Determine the (X, Y) coordinate at the center of the cell enclosing the given text.  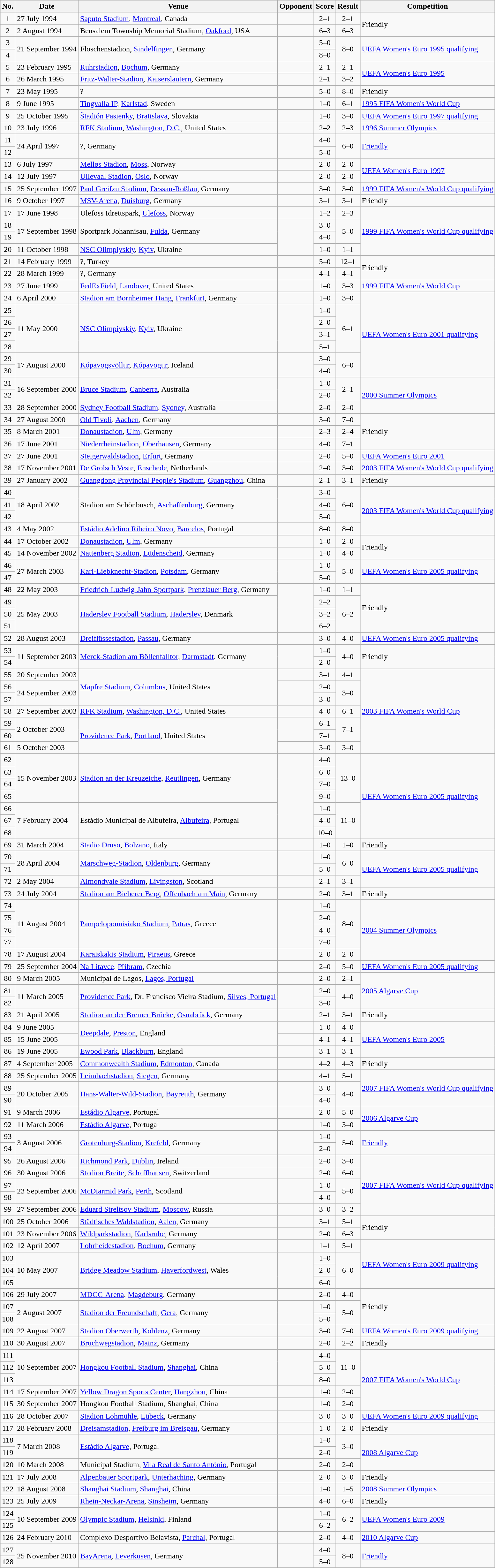
20 (8, 249)
Stadion am Bornheimer Hang, Frankfurt, Germany (178, 298)
17 August 2000 (47, 365)
68 (8, 833)
6 (8, 79)
Karl-Liebknecht-Stadion, Potsdam, Germany (178, 572)
10 September 2007 (47, 1367)
2 October 2003 (47, 729)
10 (8, 128)
Stadion Oberwerth, Koblenz, Germany (178, 1331)
Ruhrstadion, Bochum, Germany (178, 67)
5 (8, 67)
2 August 2007 (47, 1313)
2007 FIFA Women's World Cup (428, 1380)
9 October 1997 (47, 201)
3 (8, 43)
44 (8, 541)
30 (8, 371)
46 (8, 565)
27 August 2000 (47, 420)
22 May 2003 (47, 590)
25 September 1997 (47, 189)
11 (8, 140)
20 October 2005 (47, 1094)
58 (8, 711)
4 (8, 55)
Sydney Football Stadium, Sydney, Australia (178, 407)
5 October 2003 (47, 748)
2008 Algarve Cup (428, 1452)
2 (8, 31)
Olympic Stadium, Helsinki, Finland (178, 1519)
2006 Algarve Cup (428, 1118)
74 (8, 905)
65 (8, 796)
2 May 2004 (47, 881)
94 (8, 1149)
Hans-Walter-Wild-Stadion, Bayreuth, Germany (178, 1094)
28 April 2004 (47, 863)
69 (8, 845)
Grotenburg-Stadion, Krefeld, Germany (178, 1143)
85 (8, 1039)
113 (8, 1380)
95 (8, 1161)
Stadion am Schönbusch, Aschaffenburg, Germany (178, 504)
24 (8, 298)
Na Litavce, Příbram, Czechia (178, 966)
9–0 (325, 796)
90 (8, 1100)
Dreiflüssestadion, Passau, Germany (178, 638)
20 September 2003 (47, 675)
75 (8, 918)
53 (8, 650)
Bruce Stadium, Canberra, Australia (178, 389)
27 July 1994 (47, 19)
37 (8, 456)
30 August 2006 (47, 1173)
112 (8, 1367)
24 July 2004 (47, 893)
1996 Summer Olympics (428, 128)
Stadion der Freundschaft, Gera, Germany (178, 1313)
126 (8, 1538)
Nattenberg Stadion, Lüdenscheid, Germany (178, 553)
Merck-Stadion am Böllenfalltor, Darmstadt, Germany (178, 656)
97 (8, 1185)
De Grolsch Veste, Enschede, Netherlands (178, 468)
28 August 2003 (47, 638)
64 (8, 784)
110 (8, 1343)
27 (8, 334)
25 October 2006 (47, 1222)
Bruchwegstadion, Mainz, Germany (178, 1343)
2003 FIFA Women's World Cup (428, 711)
124 (8, 1513)
?, Turkey (178, 261)
19 (8, 237)
Almondvale Stadium, Livingston, Scotland (178, 881)
Ullevaal Stadion, Oslo, Norway (178, 177)
Marschweg-Stadion, Oldenburg, Germany (178, 863)
6 April 2000 (47, 298)
22 August 2007 (47, 1331)
8 March 2001 (47, 432)
57 (8, 699)
27 September 2003 (47, 711)
Old Tivoli, Aachen, Germany (178, 420)
61 (8, 748)
23 July 1996 (47, 128)
84 (8, 1027)
43 (8, 529)
9 June 2005 (47, 1027)
Haderslev Football Stadium, Haderslev, Denmark (178, 614)
7 (8, 91)
15 (8, 189)
25 May 2003 (47, 614)
27 June 1999 (47, 286)
2004 Summer Olympics (428, 930)
8 (8, 103)
UEFA Women's Euro 2001 (428, 456)
29 July 2007 (47, 1294)
67 (8, 821)
33 (8, 407)
32 (8, 395)
Stadion Breite, Schaffhausen, Switzerland (178, 1173)
88 (8, 1076)
Dreisamstadion, Freiburg im Breisgau, Germany (178, 1428)
UEFA Women's Euro 1997 qualifying (428, 116)
17 July 2008 (47, 1477)
10 May 2007 (47, 1270)
35 (8, 432)
47 (8, 578)
UEFA Women's Euro 2005 (428, 1039)
29 (8, 359)
Providence Park, Dr. Francisco Vieira Stadium, Silves, Portugal (178, 997)
16 September 2000 (47, 389)
122 (8, 1489)
109 (8, 1331)
Shanghai Stadium, Shanghai, China (178, 1489)
4 September 2005 (47, 1064)
Rhein-Neckar-Arena, Sinsheim, Germany (178, 1501)
2010 Algarve Cup (428, 1538)
Sportpark Johannisau, Fulda, Germany (178, 231)
Mapfre Stadium, Columbus, United States (178, 687)
17 September 1998 (47, 231)
? (178, 91)
117 (8, 1428)
UEFA Women's Euro 2009 (428, 1519)
81 (8, 991)
Venue (178, 6)
FedExField, Landover, United States (178, 286)
11 August 2004 (47, 924)
12 April 2007 (47, 1246)
93 (8, 1137)
22 (8, 274)
1–2 (325, 213)
54 (8, 663)
18 April 2002 (47, 504)
Bridge Meadow Stadium, Haverfordwest, Wales (178, 1270)
116 (8, 1416)
25 September 2005 (47, 1076)
2005 Algarve Cup (428, 991)
Opponent (296, 6)
2008 Summer Olympics (428, 1489)
108 (8, 1319)
15 November 2003 (47, 778)
38 (8, 468)
24 September 2003 (47, 693)
106 (8, 1294)
24 April 1997 (47, 146)
107 (8, 1307)
28 September 2000 (47, 407)
63 (8, 772)
80 (8, 979)
Date (47, 6)
23 September 2006 (47, 1191)
128 (8, 1562)
9 March 2005 (47, 979)
99 (8, 1209)
111 (8, 1355)
27 January 2002 (47, 480)
23 February 1995 (47, 67)
121 (8, 1477)
1999 FIFA Women's World Cup (428, 286)
62 (8, 760)
30 September 2007 (47, 1404)
Stadion an der Kreuzeiche, Reutlingen, Germany (178, 778)
UEFA Women's Euro 2001 qualifying (428, 334)
17 (8, 213)
Stadion Lohmühle, Lübeck, Germany (178, 1416)
9 June 1995 (47, 103)
1–5 (348, 1489)
15 June 2005 (47, 1039)
96 (8, 1173)
11 May 2000 (47, 328)
25 July 2009 (47, 1501)
Niederrheinstadion, Oberhausen, Germany (178, 444)
3–3 (348, 286)
6 July 1997 (47, 164)
7 February 2004 (47, 821)
2–4 (348, 432)
Complexo Desportivo Belavista, Parchal, Portugal (178, 1538)
83 (8, 1015)
82 (8, 1003)
27 September 2006 (47, 1209)
17 June 2001 (47, 444)
17 June 1998 (47, 213)
Stadion am Bieberer Berg, Offenbach am Main, Germany (178, 893)
13 (8, 164)
120 (8, 1465)
23 May 1995 (47, 91)
2 August 1994 (47, 31)
Result (348, 6)
77 (8, 942)
1 (8, 19)
17 October 2002 (47, 541)
28 (8, 346)
McDiarmid Park, Perth, Scotland (178, 1191)
Guangdong Provincial People's Stadium, Guangzhou, China (178, 480)
1995 FIFA Women's World Cup (428, 103)
Friedrich-Ludwig-Jahn-Sportpark, Prenzlauer Berg, Germany (178, 590)
3 August 2006 (47, 1143)
Städtisches Waldstadion, Aalen, Germany (178, 1222)
100 (8, 1222)
17 November 2001 (47, 468)
127 (8, 1550)
10 March 2008 (47, 1465)
14 (8, 177)
18 (8, 225)
10 September 2009 (47, 1519)
Melløs Stadion, Moss, Norway (178, 164)
17 September 2007 (47, 1392)
26 (8, 322)
Bensalem Township Memorial Stadium, Oakford, USA (178, 31)
70 (8, 857)
31 (8, 383)
Ulefoss Idrettspark, Ulefoss, Norway (178, 213)
23 (8, 286)
27 March 2003 (47, 572)
49 (8, 602)
26 August 2006 (47, 1161)
21 (8, 261)
114 (8, 1392)
Commonwealth Stadium, Edmonton, Canada (178, 1064)
31 March 2004 (47, 845)
Score (325, 6)
86 (8, 1051)
Wildparkstadion, Karlsruhe, Germany (178, 1234)
48 (8, 590)
28 February 2008 (47, 1428)
26 March 1995 (47, 79)
11 September 2003 (47, 656)
UEFA Women's Euro 1997 (428, 170)
39 (8, 480)
4–3 (348, 1064)
UEFA Women's Euro 1995 qualifying (428, 49)
101 (8, 1234)
MDCC-Arena, Magdeburg, Germany (178, 1294)
25 (8, 310)
12 July 1997 (47, 177)
11 March 2006 (47, 1124)
14 November 2002 (47, 553)
60 (8, 735)
21 September 1994 (47, 49)
34 (8, 420)
78 (8, 954)
Karaiskakis Stadium, Piraeus, Greece (178, 954)
11 October 1998 (47, 249)
119 (8, 1452)
28 October 2007 (47, 1416)
UEFA Women's Euro 1995 (428, 73)
115 (8, 1404)
118 (8, 1440)
Fritz-Walter-Stadion, Kaiserslautern, Germany (178, 79)
19 June 2005 (47, 1051)
92 (8, 1124)
45 (8, 553)
24 February 2010 (47, 1538)
Kópavogsvöllur, Kópavogur, Iceland (178, 365)
17 August 2004 (47, 954)
Competition (428, 6)
71 (8, 869)
52 (8, 638)
87 (8, 1064)
16 (8, 201)
No. (8, 6)
Floschenstadion, Sindelfingen, Germany (178, 49)
59 (8, 723)
104 (8, 1270)
Štadión Pasienky, Bratislava, Slovakia (178, 116)
Municipal Stadium, Vila Real de Santo António, Portugal (178, 1465)
103 (8, 1258)
MSV-Arena, Duisburg, Germany (178, 201)
14 February 1999 (47, 261)
42 (8, 517)
12–1 (348, 261)
25 November 2010 (47, 1556)
91 (8, 1112)
50 (8, 614)
55 (8, 675)
27 June 2001 (47, 456)
Stadion an der Bremer Brücke, Osnabrück, Germany (178, 1015)
30 August 2007 (47, 1343)
11 March 2005 (47, 997)
Lohrheidestadion, Bochum, Germany (178, 1246)
Ewood Park, Blackburn, England (178, 1051)
10–0 (325, 833)
40 (8, 492)
Saputo Stadium, Montreal, Canada (178, 19)
9 (8, 116)
56 (8, 687)
28 March 1999 (47, 274)
25 October 1995 (47, 116)
7 March 2008 (47, 1446)
Estádio Adelino Ribeiro Novo, Barcelos, Portugal (178, 529)
Leimbachstadion, Siegen, Germany (178, 1076)
Richmond Park, Dublin, Ireland (178, 1161)
79 (8, 966)
Alpenbauer Sportpark, Unterhaching, Germany (178, 1477)
123 (8, 1501)
BayArena, Leverkusen, Germany (178, 1556)
13–0 (348, 778)
105 (8, 1282)
89 (8, 1088)
66 (8, 808)
102 (8, 1246)
73 (8, 893)
12 (8, 152)
Pampeloponnisiako Stadium, Patras, Greece (178, 924)
Stadio Druso, Bolzano, Italy (178, 845)
76 (8, 930)
98 (8, 1197)
23 November 2006 (47, 1234)
Steigerwaldstadion, Erfurt, Germany (178, 456)
51 (8, 626)
18 August 2008 (47, 1489)
Tingvalla IP, Karlstad, Sweden (178, 103)
4 May 2002 (47, 529)
Estádio Municipal de Albufeira, Albufeira, Portugal (178, 821)
36 (8, 444)
Providence Park, Portland, United States (178, 735)
9 March 2006 (47, 1112)
2000 Summer Olympics (428, 395)
41 (8, 504)
Deepdale, Preston, England (178, 1033)
125 (8, 1526)
Eduard Streltsov Stadium, Moscow, Russia (178, 1209)
Municipal de Lagos, Lagos, Portugal (178, 979)
Yellow Dragon Sports Center, Hangzhou, China (178, 1392)
4–2 (325, 1064)
72 (8, 881)
Paul Greifzu Stadium, Dessau-Roßlau, Germany (178, 189)
25 September 2004 (47, 966)
21 April 2005 (47, 1015)
